Capture the cell that displays the provided text and extract its (x, y) central coordinate. 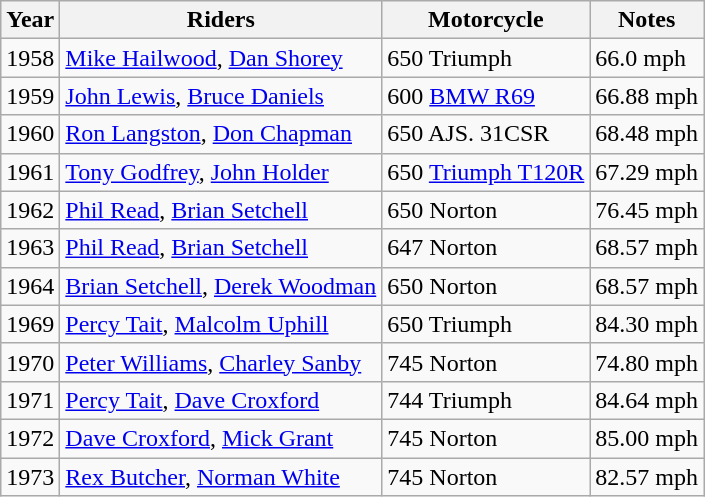
647 Norton (486, 248)
Peter Williams, Charley Sanby (221, 362)
76.45 mph (647, 210)
1963 (30, 248)
68.48 mph (647, 134)
Rex Butcher, Norman White (221, 477)
John Lewis, Bruce Daniels (221, 96)
600 BMW R69 (486, 96)
1961 (30, 172)
Dave Croxford, Mick Grant (221, 438)
85.00 mph (647, 438)
66.88 mph (647, 96)
82.57 mph (647, 477)
66.0 mph (647, 58)
Mike Hailwood, Dan Shorey (221, 58)
Notes (647, 20)
Year (30, 20)
650 Triumph T120R (486, 172)
1958 (30, 58)
1971 (30, 400)
1959 (30, 96)
1970 (30, 362)
84.30 mph (647, 324)
Riders (221, 20)
1969 (30, 324)
1962 (30, 210)
650 AJS. 31CSR (486, 134)
Brian Setchell, Derek Woodman (221, 286)
744 Triumph (486, 400)
84.64 mph (647, 400)
Tony Godfrey, John Holder (221, 172)
Percy Tait, Dave Croxford (221, 400)
1964 (30, 286)
1973 (30, 477)
1972 (30, 438)
1960 (30, 134)
Motorcycle (486, 20)
Percy Tait, Malcolm Uphill (221, 324)
Ron Langston, Don Chapman (221, 134)
74.80 mph (647, 362)
67.29 mph (647, 172)
